Scan for the cell matching the given text and deliver its (X, Y) coordinate at center. 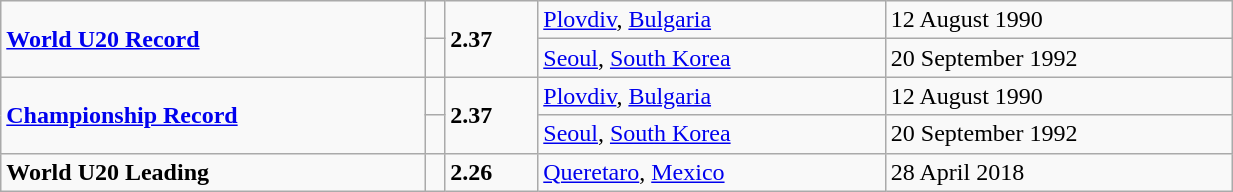
Queretaro, Mexico (712, 172)
World U20 Record (214, 39)
World U20 Leading (214, 172)
Championship Record (214, 115)
28 April 2018 (1058, 172)
2.26 (492, 172)
